Scan for the cell matching the given text and deliver its (x, y) coordinate at center. 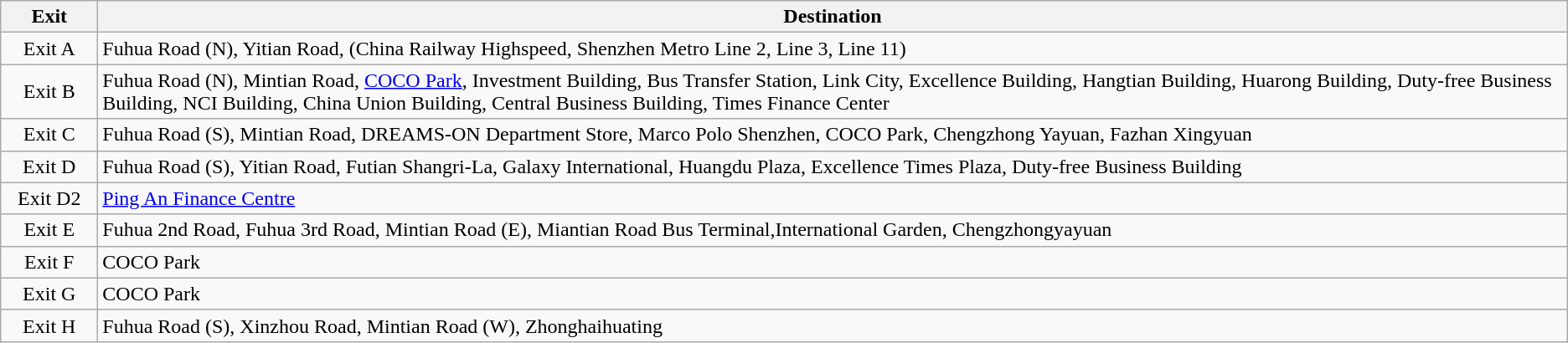
Exit A (49, 49)
Exit D (49, 166)
Exit (49, 17)
Destination (833, 17)
Fuhua Road (S), Xinzhou Road, Mintian Road (W), Zhonghaihuating (833, 325)
Exit H (49, 325)
Exit B (49, 92)
Fuhua Road (S), Mintian Road, DREAMS-ON Department Store, Marco Polo Shenzhen, COCO Park, Chengzhong Yayuan, Fazhan Xingyuan (833, 135)
Fuhua 2nd Road, Fuhua 3rd Road, Mintian Road (E), Miantian Road Bus Terminal,International Garden, Chengzhongyayuan (833, 230)
Ping An Finance Centre (833, 198)
Fuhua Road (S), Yitian Road, Futian Shangri-La, Galaxy International, Huangdu Plaza, Excellence Times Plaza, Duty-free Business Building (833, 166)
Exit C (49, 135)
Fuhua Road (N), Yitian Road, (China Railway Highspeed, Shenzhen Metro Line 2, Line 3, Line 11) (833, 49)
Exit D2 (49, 198)
Exit G (49, 294)
Exit F (49, 262)
Exit E (49, 230)
